Output the [X, Y] coordinate of the center of the cell containing the given text.  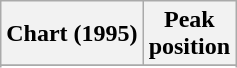
Chart (1995) [72, 34]
Peakposition [189, 34]
